For the text-containing cell, return its midpoint in [X, Y] coordinate format. 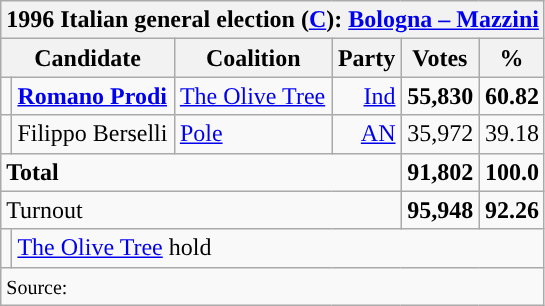
91,802 [440, 172]
Total [201, 172]
Romano Prodi [93, 96]
60.82 [512, 96]
% [512, 58]
The Olive Tree hold [278, 248]
Pole [253, 134]
35,972 [440, 134]
AN [366, 134]
Candidate [88, 58]
Filippo Berselli [93, 134]
39.18 [512, 134]
Votes [440, 58]
1996 Italian general election (C): Bologna – Mazzini [273, 20]
Source: [273, 286]
Coalition [253, 58]
The Olive Tree [253, 96]
Party [366, 58]
55,830 [440, 96]
92.26 [512, 210]
Turnout [201, 210]
100.0 [512, 172]
95,948 [440, 210]
Ind [366, 96]
